Determine the [x, y] coordinate at the center of the cell enclosing the given text.  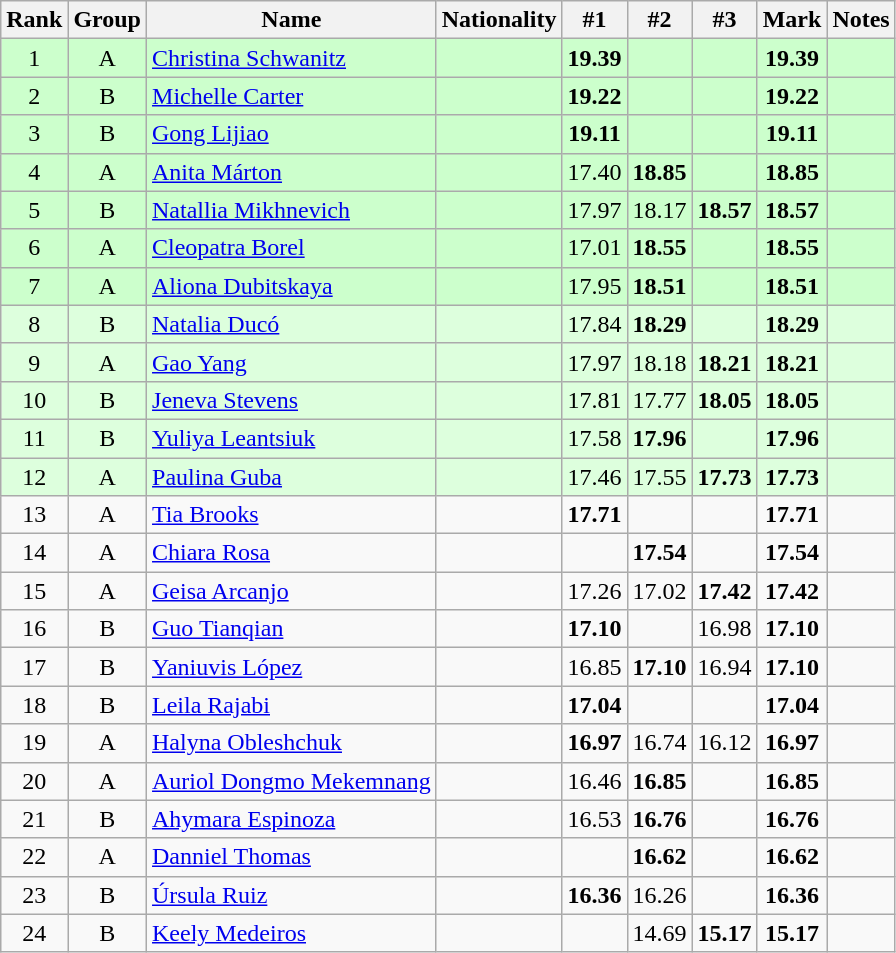
19 [34, 743]
2 [34, 96]
Jeneva Stevens [292, 400]
Guo Tianqian [292, 629]
Paulina Guba [292, 477]
16.94 [724, 667]
Yaniuvis López [292, 667]
Gao Yang [292, 362]
Gong Lijiao [292, 134]
17.77 [660, 400]
Anita Márton [292, 172]
Notes [861, 20]
16.74 [660, 743]
Natallia Mikhnevich [292, 210]
12 [34, 477]
23 [34, 895]
24 [34, 933]
14 [34, 553]
Keely Medeiros [292, 933]
17.81 [594, 400]
Ahymara Espinoza [292, 819]
Aliona Dubitskaya [292, 286]
17.26 [594, 591]
Chiara Rosa [292, 553]
18.18 [660, 362]
Geisa Arcanjo [292, 591]
1 [34, 58]
20 [34, 781]
17.84 [594, 324]
16 [34, 629]
16.26 [660, 895]
16.46 [594, 781]
Name [292, 20]
16.53 [594, 819]
#1 [594, 20]
17.95 [594, 286]
18 [34, 705]
17.01 [594, 248]
Group [108, 20]
17.55 [660, 477]
Michelle Carter [292, 96]
21 [34, 819]
17 [34, 667]
10 [34, 400]
Mark [792, 20]
#2 [660, 20]
Úrsula Ruiz [292, 895]
13 [34, 515]
6 [34, 248]
Cleopatra Borel [292, 248]
Tia Brooks [292, 515]
9 [34, 362]
4 [34, 172]
15 [34, 591]
17.02 [660, 591]
3 [34, 134]
Yuliya Leantsiuk [292, 438]
#3 [724, 20]
11 [34, 438]
14.69 [660, 933]
Rank [34, 20]
5 [34, 210]
Natalia Ducó [292, 324]
Danniel Thomas [292, 857]
18.17 [660, 210]
Christina Schwanitz [292, 58]
Leila Rajabi [292, 705]
7 [34, 286]
17.40 [594, 172]
16.98 [724, 629]
Halyna Obleshchuk [292, 743]
Auriol Dongmo Mekemnang [292, 781]
8 [34, 324]
16.12 [724, 743]
Nationality [499, 20]
22 [34, 857]
17.46 [594, 477]
17.58 [594, 438]
